Return (x, y) of the center of cell containing provided text 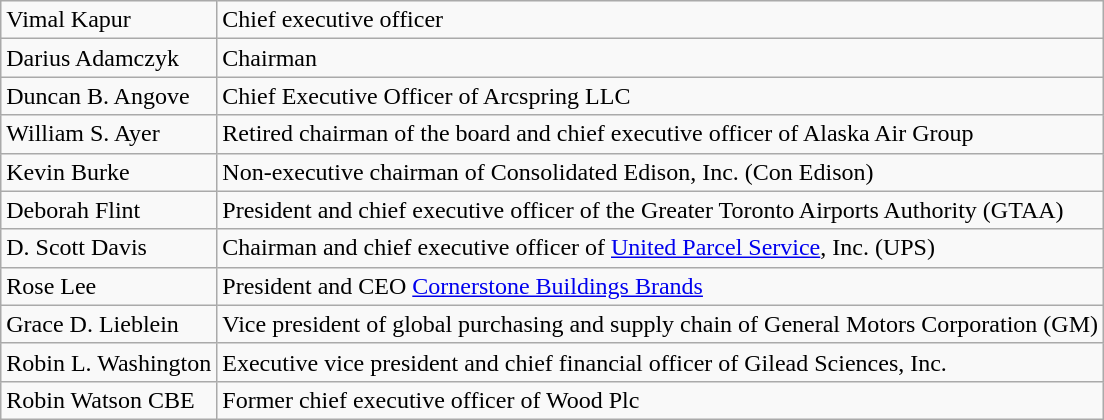
D. Scott Davis (109, 248)
Chief executive officer (660, 20)
Vimal Kapur (109, 20)
Former chief executive officer of Wood Plc (660, 400)
Non-executive chairman of Consolidated Edison, Inc. (Con Edison) (660, 172)
Vice president of global purchasing and supply chain of General Motors Corporation (GM) (660, 324)
Robin Watson CBE (109, 400)
William S. Ayer (109, 134)
Retired chairman of the board and chief executive officer of Alaska Air Group (660, 134)
Executive vice president and chief financial officer of Gilead Sciences, Inc. (660, 362)
Duncan B. Angove (109, 96)
Deborah Flint (109, 210)
President and chief executive officer of the Greater Toronto Airports Authority (GTAA) (660, 210)
Chairman and chief executive officer of United Parcel Service, Inc. (UPS) (660, 248)
Darius Adamczyk (109, 58)
Kevin Burke (109, 172)
President and CEO Cornerstone Buildings Brands (660, 286)
Grace D. Lieblein (109, 324)
Robin L. Washington (109, 362)
Chairman (660, 58)
Chief Executive Officer of Arcspring LLC (660, 96)
Rose Lee (109, 286)
